Provide the [x, y] coordinate of the cell's center where the given text is located.  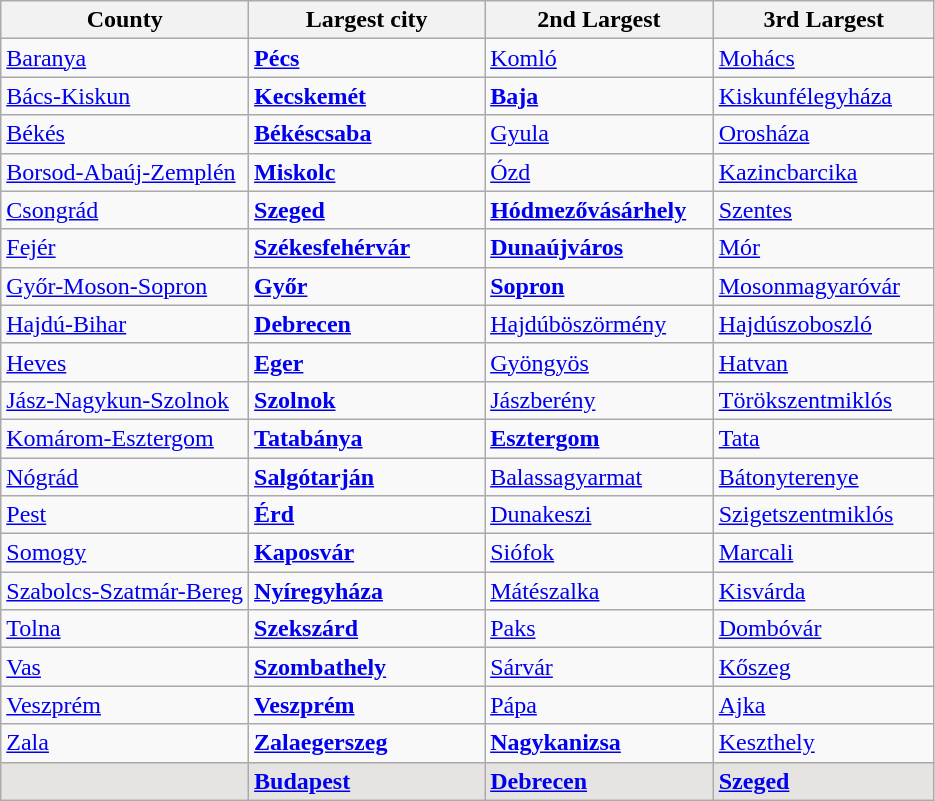
Dombóvár [824, 629]
Zala [125, 743]
2nd Largest [600, 20]
Pest [125, 515]
Baja [600, 96]
County [125, 20]
Paks [600, 629]
Nyíregyháza [367, 591]
Balassagyarmat [600, 477]
Largest city [367, 20]
Siófok [600, 553]
Gyula [600, 134]
Gyöngyös [600, 362]
Békéscsaba [367, 134]
Dunakeszi [600, 515]
Kisvárda [824, 591]
Székesfehérvár [367, 248]
Mátészalka [600, 591]
Tatabánya [367, 438]
Csongrád [125, 210]
Marcali [824, 553]
Mór [824, 248]
Tata [824, 438]
Jász-Nagykun-Szolnok [125, 400]
Komárom-Esztergom [125, 438]
Szombathely [367, 667]
3rd Largest [824, 20]
Fejér [125, 248]
Miskolc [367, 172]
Tolna [125, 629]
Salgótarján [367, 477]
Mohács [824, 58]
Pécs [367, 58]
Mosonmagyaróvár [824, 286]
Heves [125, 362]
Dunaújváros [600, 248]
Győr [367, 286]
Kecskemét [367, 96]
Orosháza [824, 134]
Nógrád [125, 477]
Törökszentmiklós [824, 400]
Kaposvár [367, 553]
Vas [125, 667]
Hatvan [824, 362]
Budapest [367, 781]
Pápa [600, 705]
Eger [367, 362]
Hódmezővásárhely [600, 210]
Keszthely [824, 743]
Baranya [125, 58]
Szigetszentmiklós [824, 515]
Szentes [824, 210]
Győr-Moson-Sopron [125, 286]
Hajdúböszörmény [600, 324]
Somogy [125, 553]
Érd [367, 515]
Hajdúszoboszló [824, 324]
Bátonyterenye [824, 477]
Ózd [600, 172]
Borsod-Abaúj-Zemplén [125, 172]
Jászberény [600, 400]
Esztergom [600, 438]
Zalaegerszeg [367, 743]
Kiskunfélegyháza [824, 96]
Ajka [824, 705]
Hajdú-Bihar [125, 324]
Nagykanizsa [600, 743]
Kazincbarcika [824, 172]
Szabolcs-Szatmár-Bereg [125, 591]
Szekszárd [367, 629]
Komló [600, 58]
Bács-Kiskun [125, 96]
Kőszeg [824, 667]
Sárvár [600, 667]
Szolnok [367, 400]
Sopron [600, 286]
Békés [125, 134]
